Return the (X, Y) coordinate for the center point of the cell that contains the specified text.  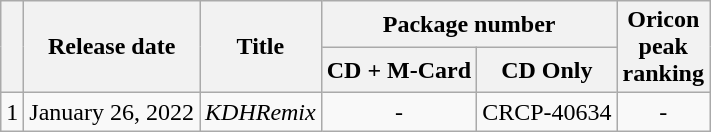
1 (12, 112)
CD + M-Card (398, 70)
KDHRemix (261, 112)
Oriconpeakranking (663, 47)
CRCP-40634 (547, 112)
CD Only (547, 70)
Package number (469, 24)
Release date (112, 47)
Title (261, 47)
January 26, 2022 (112, 112)
